Search for the cell housing the specified text and yield its (x, y) center coordinate. 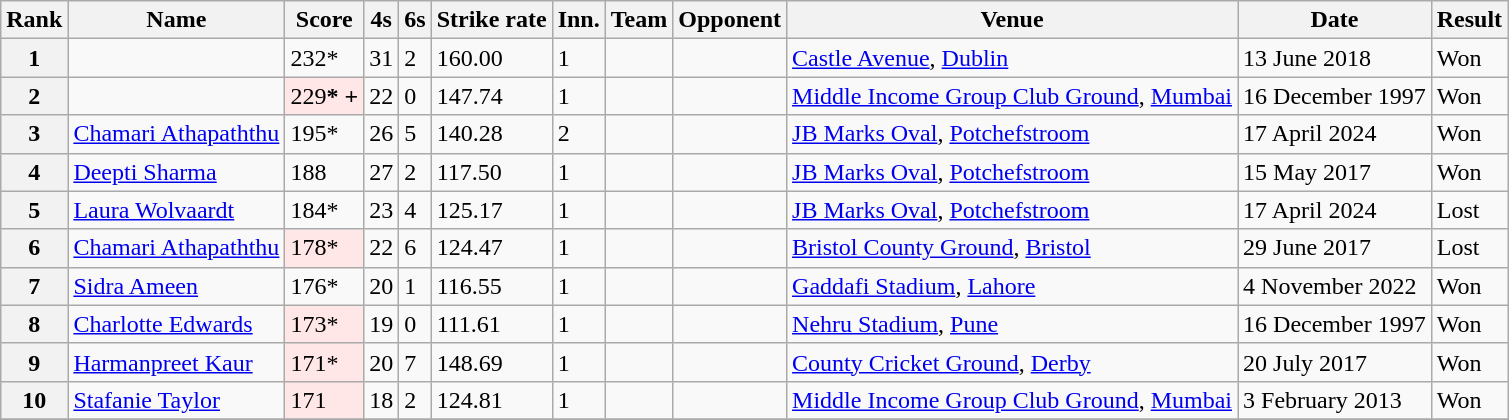
188 (324, 172)
124.81 (492, 400)
147.74 (492, 96)
232* (324, 58)
Team (639, 20)
10 (34, 400)
Rank (34, 20)
Harmanpreet Kaur (176, 362)
8 (34, 324)
125.17 (492, 210)
Stafanie Taylor (176, 400)
18 (382, 400)
178* (324, 248)
Opponent (730, 20)
Bristol County Ground, Bristol (1012, 248)
13 June 2018 (1335, 58)
195* (324, 134)
148.69 (492, 362)
4 November 2022 (1335, 286)
Sidra Ameen (176, 286)
140.28 (492, 134)
173* (324, 324)
117.50 (492, 172)
Result (1469, 20)
3 (34, 134)
County Cricket Ground, Derby (1012, 362)
Venue (1012, 20)
20 July 2017 (1335, 362)
176* (324, 286)
Deepti Sharma (176, 172)
4s (382, 20)
Inn. (578, 20)
15 May 2017 (1335, 172)
6s (415, 20)
Gaddafi Stadium, Lahore (1012, 286)
9 (34, 362)
229* + (324, 96)
Score (324, 20)
Laura Wolvaardt (176, 210)
3 February 2013 (1335, 400)
171* (324, 362)
Strike rate (492, 20)
184* (324, 210)
Charlotte Edwards (176, 324)
111.61 (492, 324)
160.00 (492, 58)
29 June 2017 (1335, 248)
26 (382, 134)
Nehru Stadium, Pune (1012, 324)
124.47 (492, 248)
23 (382, 210)
Castle Avenue, Dublin (1012, 58)
19 (382, 324)
27 (382, 172)
116.55 (492, 286)
31 (382, 58)
Name (176, 20)
Date (1335, 20)
171 (324, 400)
